Locate the cell with the specified text and output its [X, Y] center coordinate. 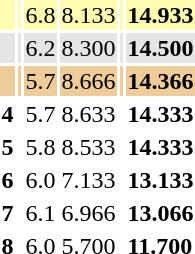
6.2 [40, 48]
14.933 [160, 15]
6.1 [40, 213]
8.633 [88, 114]
6 [8, 180]
6.966 [88, 213]
5 [8, 147]
5.8 [40, 147]
13.066 [160, 213]
7.133 [88, 180]
8.300 [88, 48]
14.500 [160, 48]
6.8 [40, 15]
8.133 [88, 15]
6.0 [40, 180]
8.533 [88, 147]
8.666 [88, 81]
4 [8, 114]
13.133 [160, 180]
7 [8, 213]
14.366 [160, 81]
